Return the [x, y] coordinate for the center point of the cell that contains the specified text.  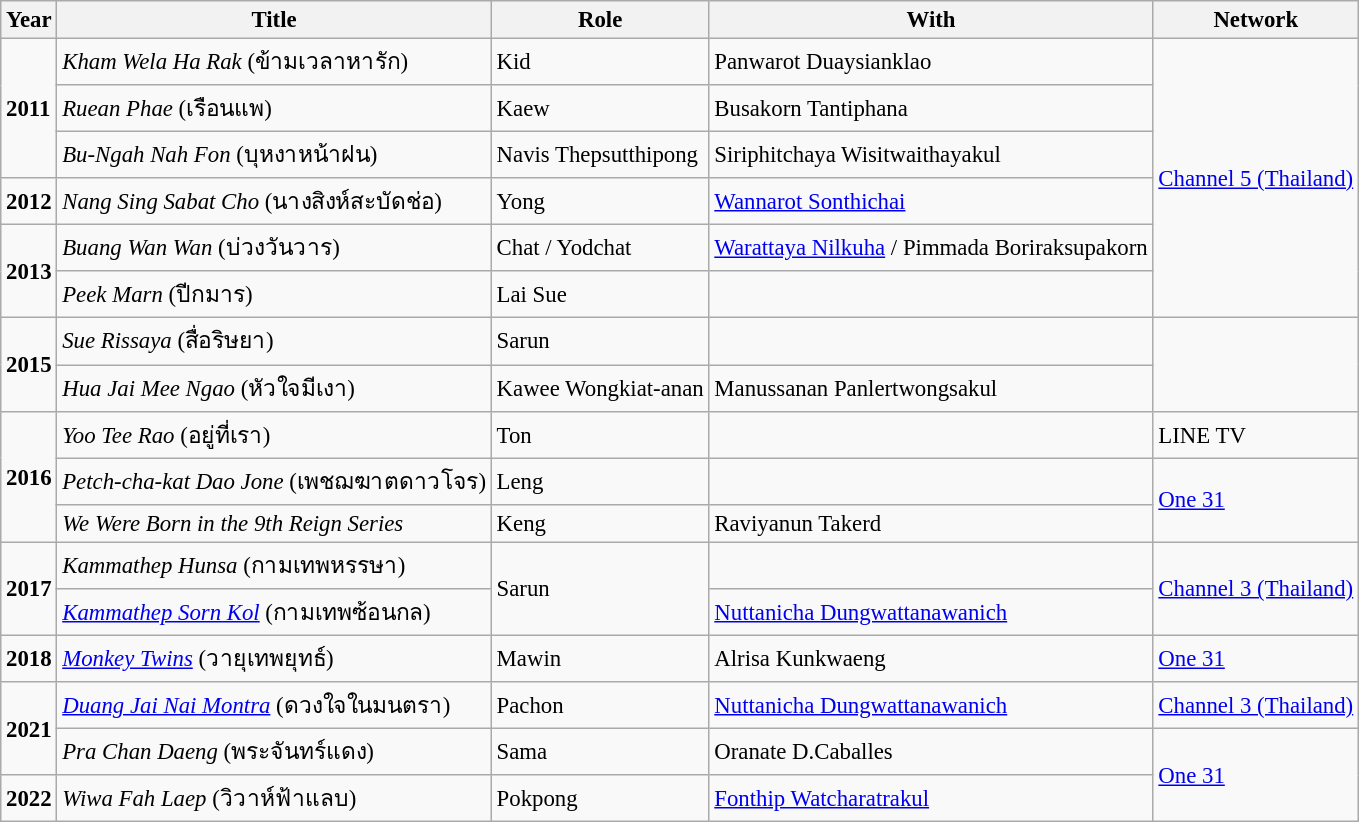
Hua Jai Mee Ngao (หัวใจมีเงา) [274, 388]
We Were Born in the 9th Reign Series [274, 523]
LINE TV [1256, 434]
2022 [29, 798]
2016 [29, 476]
Leng [600, 482]
Raviyanun Takerd [931, 523]
Network [1256, 20]
Wiwa Fah Laep (วิวาห์ฟ้าแลบ) [274, 798]
Keng [600, 523]
Kid [600, 62]
Siriphitchaya Wisitwaithayakul [931, 156]
Kham Wela Ha Rak (ข้ามเวลาหารัก) [274, 62]
Yoo Tee Rao (อยู่ที่เรา) [274, 434]
Alrisa Kunkwaeng [931, 658]
Lai Sue [600, 296]
Nang Sing Sabat Cho (นางสิงห์สะบัดช่อ) [274, 202]
2017 [29, 588]
With [931, 20]
Ton [600, 434]
2015 [29, 364]
Manussanan Panlertwongsakul [931, 388]
Oranate D.Caballes [931, 752]
2011 [29, 109]
Warattaya Nilkuha / Pimmada Boriraksupakorn [931, 248]
Wannarot Sonthichai [931, 202]
2018 [29, 658]
2013 [29, 272]
Yong [600, 202]
Pra Chan Daeng (พระจันทร์แดง) [274, 752]
Monkey Twins (วายุเทพยุทธ์) [274, 658]
Role [600, 20]
Petch-cha-kat Dao Jone (เพชฌฆาตดาวโจร) [274, 482]
Kammathep Hunsa (กามเทพหรรษา) [274, 566]
Sama [600, 752]
2012 [29, 202]
Duang Jai Nai Montra (ดวงใจในมนตรา) [274, 706]
Buang Wan Wan (บ่วงวันวาร) [274, 248]
Chat / Yodchat [600, 248]
Channel 5 (Thailand) [1256, 179]
Panwarot Duaysianklao [931, 62]
Navis Thepsutthipong [600, 156]
Mawin [600, 658]
Kammathep Sorn Kol (กามเทพซ้อนกล) [274, 612]
Bu-Ngah Nah Fon (บุหงาหน้าฝน) [274, 156]
2021 [29, 728]
Fonthip Watcharatrakul [931, 798]
Kawee Wongkiat-anan [600, 388]
Kaew [600, 108]
Year [29, 20]
Busakorn Tantiphana [931, 108]
Peek Marn (ปีกมาร) [274, 296]
Pachon [600, 706]
Pokpong [600, 798]
Title [274, 20]
Ruean Phae (เรือนแพ) [274, 108]
Sue Rissaya (สื่อริษยา) [274, 342]
